Determine the [X, Y] coordinate at the center of the cell enclosing the given text.  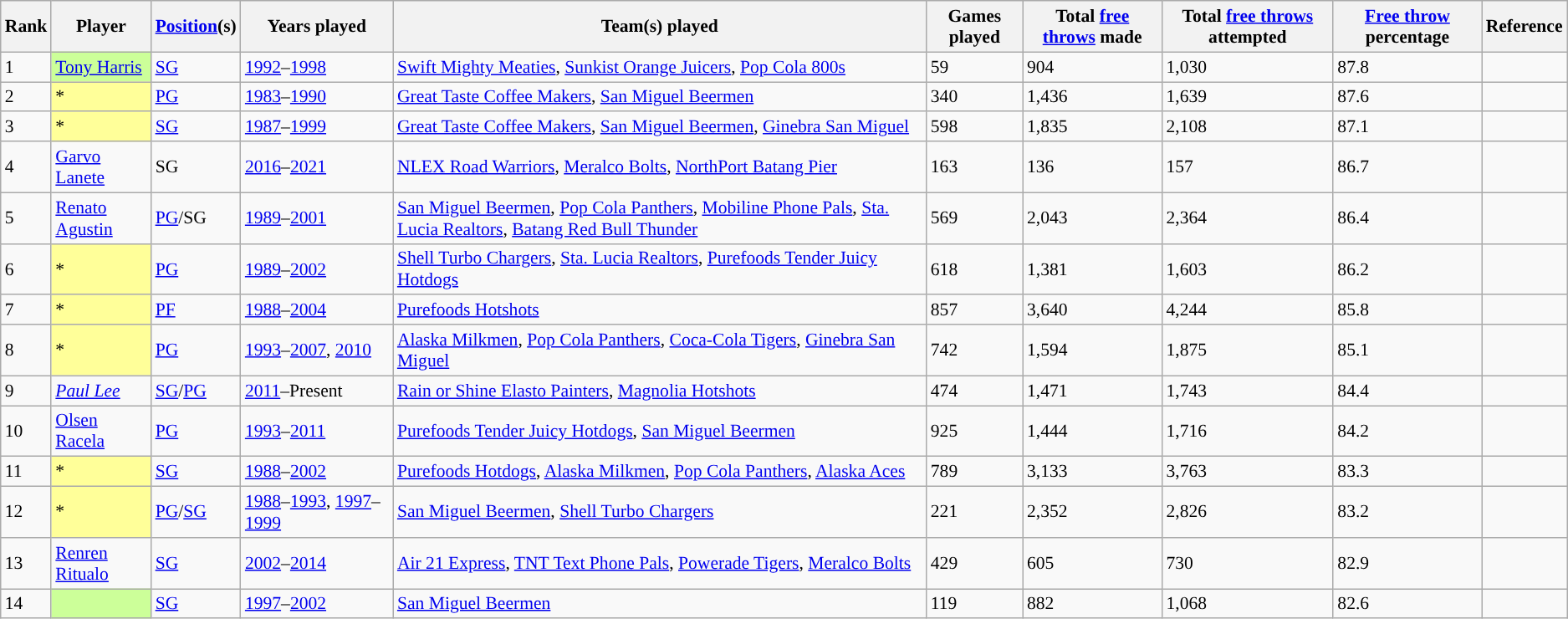
85.1 [1407, 350]
85.8 [1407, 310]
1,716 [1248, 432]
83.2 [1407, 512]
1983–1990 [317, 97]
2,043 [1092, 217]
Games played [975, 27]
Air 21 Express, TNT Text Phone Pals, Powerade Tigers, Meralco Bolts [660, 564]
925 [975, 432]
3,640 [1092, 310]
340 [975, 97]
86.2 [1407, 269]
82.6 [1407, 604]
904 [1092, 67]
86.4 [1407, 217]
Total free throws attempted [1248, 27]
1997–2002 [317, 604]
605 [1092, 564]
11 [27, 472]
84.2 [1407, 432]
10 [27, 432]
SG/PG [196, 391]
1988–1993, 1997–1999 [317, 512]
13 [27, 564]
1988–2002 [317, 472]
1987–1999 [317, 127]
Alaska Milkmen, Pop Cola Panthers, Coca-Cola Tigers, Ginebra San Miguel [660, 350]
2,364 [1248, 217]
1,381 [1092, 269]
Position(s) [196, 27]
4 [27, 167]
1,743 [1248, 391]
NLEX Road Warriors, Meralco Bolts, NorthPort Batang Pier [660, 167]
1 [27, 67]
84.4 [1407, 391]
5 [27, 217]
7 [27, 310]
Rank [27, 27]
3,133 [1092, 472]
1,875 [1248, 350]
83.3 [1407, 472]
598 [975, 127]
163 [975, 167]
2,352 [1092, 512]
82.9 [1407, 564]
429 [975, 564]
Purefoods Tender Juicy Hotdogs, San Miguel Beermen [660, 432]
4,244 [1248, 310]
Years played [317, 27]
2,826 [1248, 512]
1992–1998 [317, 67]
Tony Harris [100, 67]
Total free throws made [1092, 27]
2,108 [1248, 127]
618 [975, 269]
1,444 [1092, 432]
9 [27, 391]
2002–2014 [317, 564]
1989–2001 [317, 217]
87.1 [1407, 127]
Garvo Lanete [100, 167]
157 [1248, 167]
Great Taste Coffee Makers, San Miguel Beermen, Ginebra San Miguel [660, 127]
1,068 [1248, 604]
87.6 [1407, 97]
Olsen Racela [100, 432]
2011–Present [317, 391]
Rain or Shine Elasto Painters, Magnolia Hotshots [660, 391]
221 [975, 512]
PF [196, 310]
2 [27, 97]
2016–2021 [317, 167]
Shell Turbo Chargers, Sta. Lucia Realtors, Purefoods Tender Juicy Hotdogs [660, 269]
Purefoods Hotdogs, Alaska Milkmen, Pop Cola Panthers, Alaska Aces [660, 472]
Free throw percentage [1407, 27]
Purefoods Hotshots [660, 310]
86.7 [1407, 167]
Renren Ritualo [100, 564]
882 [1092, 604]
59 [975, 67]
789 [975, 472]
119 [975, 604]
742 [975, 350]
474 [975, 391]
Player [100, 27]
1,471 [1092, 391]
3,763 [1248, 472]
3 [27, 127]
Great Taste Coffee Makers, San Miguel Beermen [660, 97]
87.8 [1407, 67]
Paul Lee [100, 391]
1,639 [1248, 97]
1,835 [1092, 127]
14 [27, 604]
136 [1092, 167]
Swift Mighty Meaties, Sunkist Orange Juicers, Pop Cola 800s [660, 67]
Renato Agustin [100, 217]
Reference [1525, 27]
12 [27, 512]
1993–2011 [317, 432]
San Miguel Beermen, Shell Turbo Chargers [660, 512]
1989–2002 [317, 269]
1,594 [1092, 350]
1,436 [1092, 97]
1993–2007, 2010 [317, 350]
857 [975, 310]
1,603 [1248, 269]
6 [27, 269]
730 [1248, 564]
San Miguel Beermen, Pop Cola Panthers, Mobiline Phone Pals, Sta. Lucia Realtors, Batang Red Bull Thunder [660, 217]
1,030 [1248, 67]
569 [975, 217]
1988–2004 [317, 310]
Team(s) played [660, 27]
8 [27, 350]
San Miguel Beermen [660, 604]
